Find where the given text appears and provide that cell's center as [X, Y] coordinate. 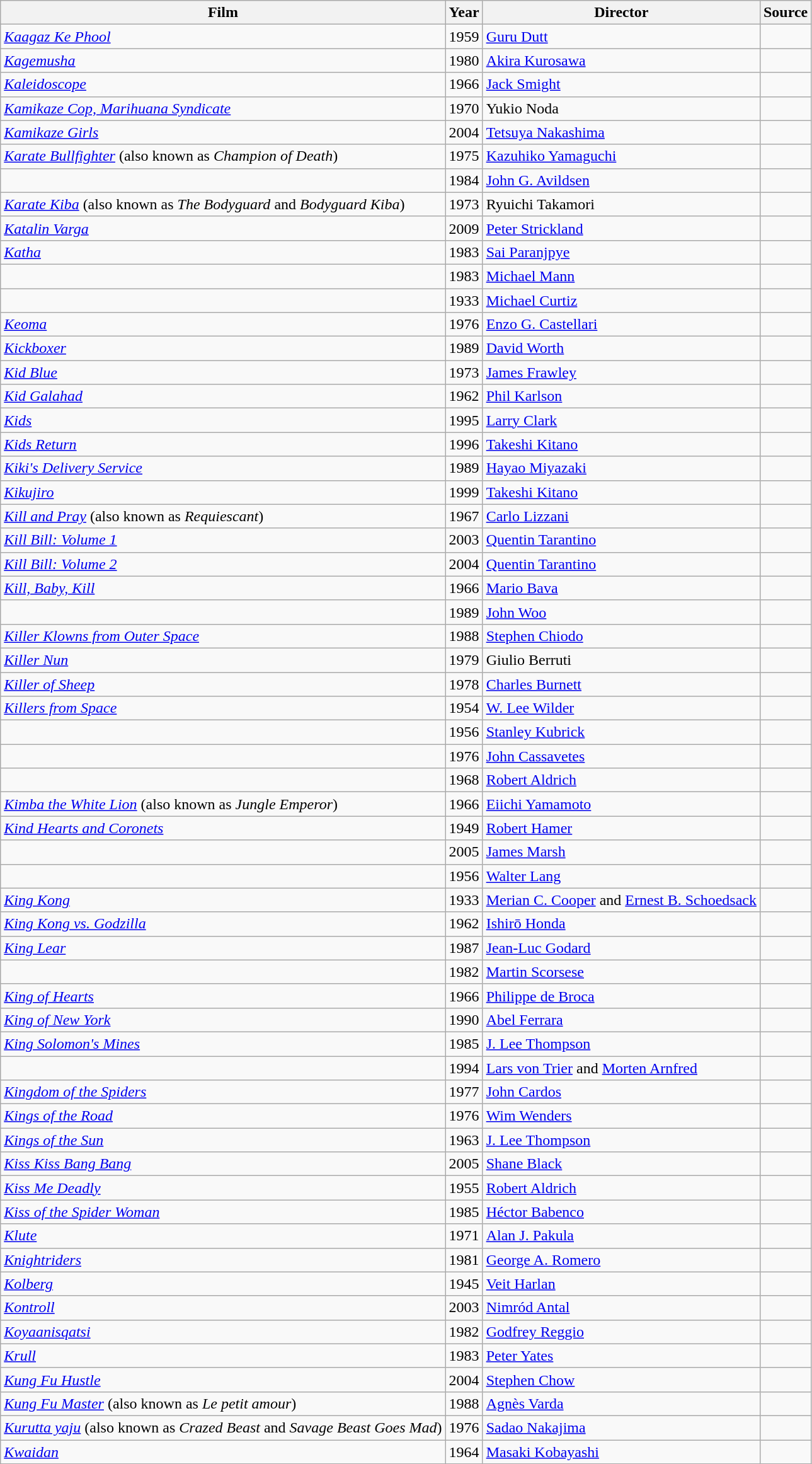
Mario Bava [621, 588]
1981 [464, 1260]
W. Lee Wilder [621, 708]
1955 [464, 1188]
1968 [464, 780]
Enzo G. Castellari [621, 325]
1979 [464, 660]
Kamikaze Cop, Marihuana Syndicate [223, 108]
1971 [464, 1236]
Kung Fu Master (also known as Le petit amour) [223, 1403]
Director [621, 13]
1959 [464, 37]
Nimród Antal [621, 1308]
1978 [464, 684]
Akira Kurosawa [621, 61]
James Frawley [621, 372]
1977 [464, 1092]
Martin Scorsese [621, 972]
1996 [464, 444]
Karate Kiba (also known as The Bodyguard and Bodyguard Kiba) [223, 204]
Hayao Miyazaki [621, 468]
1945 [464, 1284]
Kung Fu Hustle [223, 1380]
Michael Mann [621, 276]
1994 [464, 1068]
1949 [464, 828]
Eiichi Yamamoto [621, 804]
Kiss Kiss Bang Bang [223, 1164]
Philippe de Broca [621, 996]
Stanley Kubrick [621, 732]
Kamikaze Girls [223, 132]
Kill, Baby, Kill [223, 588]
Kids Return [223, 444]
Merian C. Cooper and Ernest B. Schoedsack [621, 900]
1987 [464, 948]
Kind Hearts and Coronets [223, 828]
Karate Bullfighter (also known as Champion of Death) [223, 156]
Keoma [223, 325]
Alan J. Pakula [621, 1236]
King Kong [223, 900]
Stephen Chow [621, 1380]
Sai Paranjpye [621, 252]
Peter Yates [621, 1356]
Kid Blue [223, 372]
1984 [464, 180]
Shane Black [621, 1164]
Killers from Space [223, 708]
Kiss Me Deadly [223, 1188]
John G. Avildsen [621, 180]
Kagemusha [223, 61]
Kiki's Delivery Service [223, 468]
Michael Curtiz [621, 301]
Kaagaz Ke Phool [223, 37]
Larry Clark [621, 420]
Guru Dutt [621, 37]
Kontroll [223, 1308]
Koyaanisqatsi [223, 1332]
1999 [464, 492]
Krull [223, 1356]
John Cardos [621, 1092]
Agnès Varda [621, 1403]
Ryuichi Takamori [621, 204]
Year [464, 13]
Kickboxer [223, 349]
1975 [464, 156]
Kill and Pray (also known as Requiescant) [223, 516]
Klute [223, 1236]
King Kong vs. Godzilla [223, 924]
Kids [223, 420]
1967 [464, 516]
1970 [464, 108]
Kings of the Sun [223, 1140]
Charles Burnett [621, 684]
Abel Ferrara [621, 1020]
Kingdom of the Spiders [223, 1092]
Knightriders [223, 1260]
Peter Strickland [621, 228]
Kurutta yaju (also known as Crazed Beast and Savage Beast Goes Mad) [223, 1427]
Stephen Chiodo [621, 636]
Carlo Lizzani [621, 516]
Katha [223, 252]
Giulio Berruti [621, 660]
1995 [464, 420]
Katalin Varga [223, 228]
Tetsuya Nakashima [621, 132]
Yukio Noda [621, 108]
Ishirō Honda [621, 924]
Kolberg [223, 1284]
Kazuhiko Yamaguchi [621, 156]
Killer Nun [223, 660]
2009 [464, 228]
1954 [464, 708]
Kiss of the Spider Woman [223, 1212]
John Cassavetes [621, 756]
Walter Lang [621, 876]
Kid Galahad [223, 396]
James Marsh [621, 852]
Kwaidan [223, 1451]
David Worth [621, 349]
George A. Romero [621, 1260]
John Woo [621, 612]
Phil Karlson [621, 396]
1964 [464, 1451]
Godfrey Reggio [621, 1332]
Killer Klowns from Outer Space [223, 636]
Kill Bill: Volume 2 [223, 564]
Kill Bill: Volume 1 [223, 540]
Kings of the Road [223, 1116]
King Lear [223, 948]
Wim Wenders [621, 1116]
Lars von Trier and Morten Arnfred [621, 1068]
Kaleidoscope [223, 84]
Masaki Kobayashi [621, 1451]
Robert Hamer [621, 828]
Kimba the White Lion (also known as Jungle Emperor) [223, 804]
Jack Smight [621, 84]
Killer of Sheep [223, 684]
1980 [464, 61]
Veit Harlan [621, 1284]
Sadao Nakajima [621, 1427]
1990 [464, 1020]
Kikujiro [223, 492]
Jean-Luc Godard [621, 948]
1963 [464, 1140]
Film [223, 13]
Source [785, 13]
King Solomon's Mines [223, 1044]
King of Hearts [223, 996]
Héctor Babenco [621, 1212]
King of New York [223, 1020]
